Provide the [X, Y] coordinate of the cell's center where the given text is located.  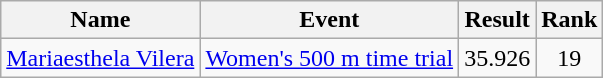
Name [100, 20]
35.926 [498, 58]
Rank [570, 20]
Result [498, 20]
Mariaesthela Vilera [100, 58]
Event [330, 20]
19 [570, 58]
Women's 500 m time trial [330, 58]
